Locate the cell with the specified text and output its [X, Y] center coordinate. 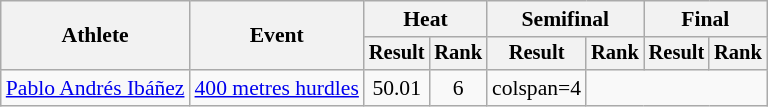
50.01 [397, 88]
Semifinal [566, 19]
Pablo Andrés Ibáñez [96, 88]
Event [277, 36]
Athlete [96, 36]
Final [706, 19]
6 [458, 88]
400 metres hurdles [277, 88]
Heat [426, 19]
colspan=4 [536, 88]
